Capture the cell that displays the provided text and extract its (x, y) central coordinate. 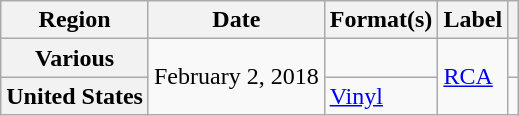
Vinyl (381, 96)
United States (75, 96)
Various (75, 58)
February 2, 2018 (236, 77)
RCA (473, 77)
Date (236, 20)
Region (75, 20)
Format(s) (381, 20)
Label (473, 20)
